Output the [x, y] coordinate of the center of the cell containing the given text.  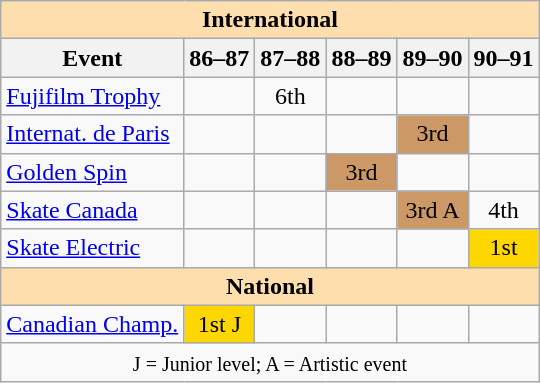
Internat. de Paris [92, 134]
1st [504, 248]
Canadian Champ. [92, 324]
Skate Canada [92, 210]
National [270, 286]
Golden Spin [92, 172]
6th [290, 96]
90–91 [504, 58]
3rd A [432, 210]
89–90 [432, 58]
International [270, 20]
Skate Electric [92, 248]
J = Junior level; A = Artistic event [270, 362]
4th [504, 210]
86–87 [220, 58]
88–89 [362, 58]
1st J [220, 324]
87–88 [290, 58]
Event [92, 58]
Fujifilm Trophy [92, 96]
